Locate the cell with the specified text and output its [X, Y] center coordinate. 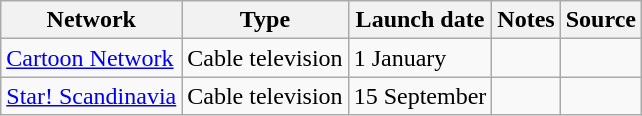
Launch date [420, 20]
Source [600, 20]
Cartoon Network [92, 58]
1 January [420, 58]
15 September [420, 96]
Star! Scandinavia [92, 96]
Network [92, 20]
Notes [526, 20]
Type [265, 20]
